Provide the [X, Y] coordinate of the cell's center where the given text is located.  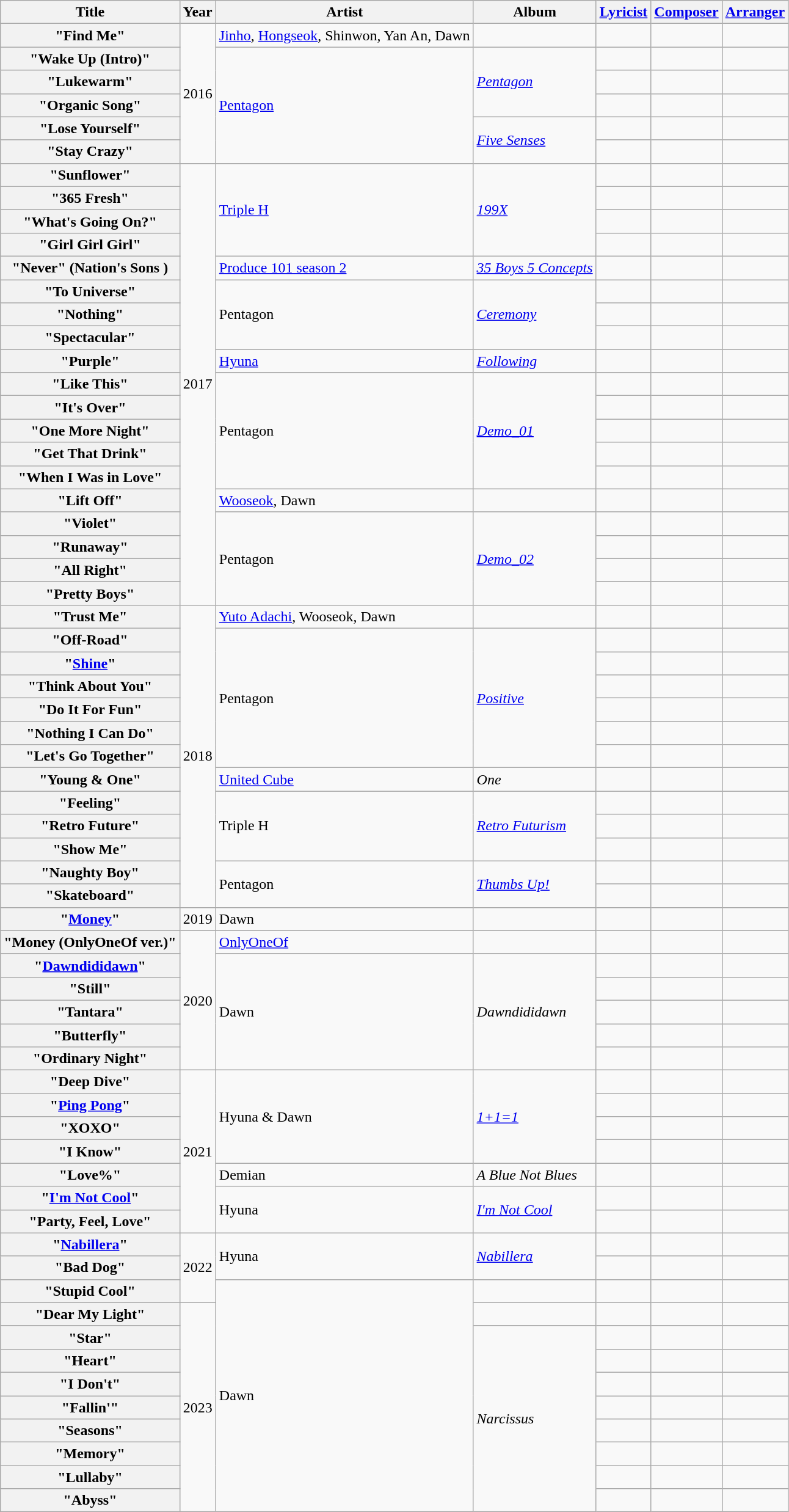
"It's Over" [90, 407]
"To Universe" [90, 291]
Demo_02 [535, 558]
Five Senses [535, 140]
"Money (OnlyOneOf ver.)" [90, 942]
"Think About You" [90, 687]
"Nothing I Can Do" [90, 733]
"Still" [90, 988]
"Stay Crazy" [90, 152]
"Star" [90, 1337]
"I'm Not Cool" [90, 1198]
"Find Me" [90, 35]
"Stupid Cool" [90, 1291]
"Never" (Nation's Sons ) [90, 268]
Hyuna & Dawn [344, 1117]
"Memory" [90, 1454]
"Off-Road" [90, 640]
Title [90, 12]
Jinho, Hongseok, Shinwon, Yan An, Dawn [344, 35]
Positive [535, 698]
"What's Going On?" [90, 221]
"Girl Girl Girl" [90, 244]
OnlyOneOf [344, 942]
"Dawndididawn" [90, 965]
"Spectacular" [90, 338]
"Ordinary Night" [90, 1059]
2019 [198, 919]
Demo_01 [535, 431]
2016 [198, 93]
"When I Was in Love" [90, 477]
"Love%" [90, 1175]
Narcissus [535, 1419]
Dawndididawn [535, 1012]
Nabillera [535, 1256]
Lyricist [624, 12]
Composer [686, 12]
"Feeling" [90, 803]
2020 [198, 1000]
Wooseok, Dawn [344, 500]
"Sunflower" [90, 175]
35 Boys 5 Concepts [535, 268]
"Lose Yourself" [90, 128]
"365 Fresh" [90, 198]
"Lift Off" [90, 500]
United Cube [344, 780]
A Blue Not Blues [535, 1175]
"Skateboard" [90, 896]
"Party, Feel, Love" [90, 1221]
"Ping Pong" [90, 1105]
2023 [198, 1408]
"Bad Dog" [90, 1268]
Artist [344, 12]
199X [535, 210]
"I Know" [90, 1152]
"Retro Future" [90, 826]
Ceremony [535, 315]
"Tantara" [90, 1012]
Produce 101 season 2 [344, 268]
"Organic Song" [90, 105]
2018 [198, 756]
1+1=1 [535, 1117]
"Show Me" [90, 849]
"Like This" [90, 384]
"Do It For Fun" [90, 710]
"Shine" [90, 663]
2021 [198, 1152]
"Wake Up (Intro)" [90, 59]
"Get That Drink" [90, 454]
"I Don't" [90, 1384]
"Nabillera" [90, 1244]
"Lukewarm" [90, 82]
"Let's Go Together" [90, 756]
"XOXO" [90, 1128]
"Money" [90, 919]
Following [535, 361]
"Butterfly" [90, 1035]
"Heart" [90, 1360]
"One More Night" [90, 431]
"Violet" [90, 524]
Arranger [755, 12]
"Seasons" [90, 1431]
Album [535, 12]
Yuto Adachi, Wooseok, Dawn [344, 616]
2022 [198, 1268]
2017 [198, 384]
"Young & One" [90, 780]
"Abyss" [90, 1500]
"Dear My Light" [90, 1314]
"Nothing" [90, 315]
"All Right" [90, 570]
Thumbs Up! [535, 884]
"Naughty Boy" [90, 872]
"Deep Dive" [90, 1082]
"Fallin'" [90, 1407]
"Lullaby" [90, 1477]
One [535, 780]
I'm Not Cool [535, 1210]
"Pretty Boys" [90, 593]
Retro Futurism [535, 826]
"Purple" [90, 361]
Year [198, 12]
"Runaway" [90, 547]
"Trust Me" [90, 616]
Demian [344, 1175]
